Find where the given text appears and provide that cell's center as (X, Y) coordinate. 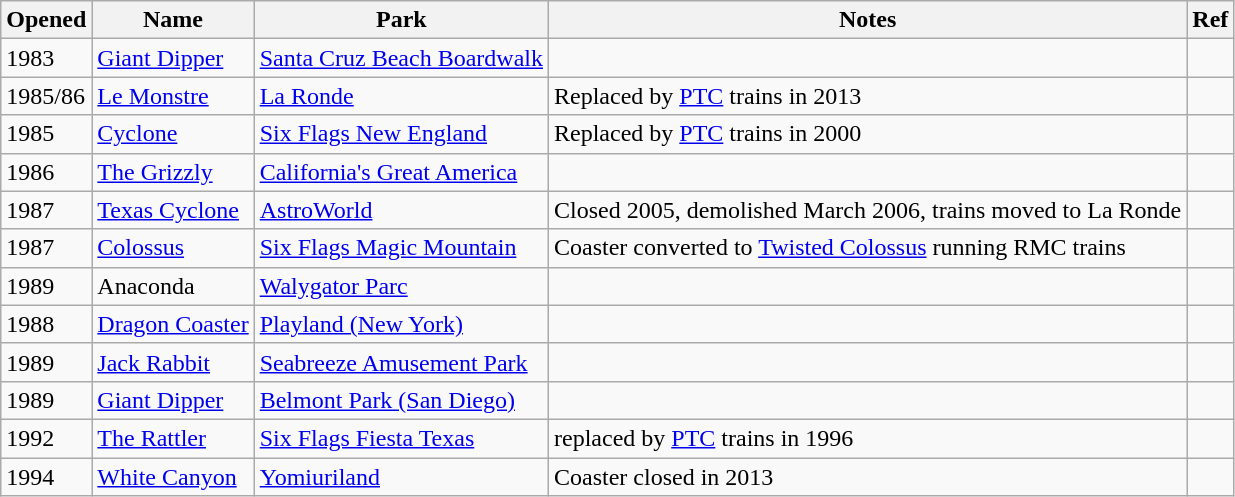
Dragon Coaster (173, 324)
1985/86 (46, 96)
1985 (46, 134)
1994 (46, 477)
AstroWorld (401, 210)
Santa Cruz Beach Boardwalk (401, 58)
Notes (867, 20)
Jack Rabbit (173, 362)
Le Monstre (173, 96)
Replaced by PTC trains in 2000 (867, 134)
Anaconda (173, 286)
Yomiuriland (401, 477)
Cyclone (173, 134)
Coaster closed in 2013 (867, 477)
Seabreeze Amusement Park (401, 362)
Six Flags New England (401, 134)
Walygator Parc (401, 286)
Replaced by PTC trains in 2013 (867, 96)
Name (173, 20)
The Rattler (173, 438)
Colossus (173, 248)
1988 (46, 324)
La Ronde (401, 96)
replaced by PTC trains in 1996 (867, 438)
Coaster converted to Twisted Colossus running RMC trains (867, 248)
Opened (46, 20)
The Grizzly (173, 172)
Belmont Park (San Diego) (401, 400)
1986 (46, 172)
California's Great America (401, 172)
1992 (46, 438)
Playland (New York) (401, 324)
Closed 2005, demolished March 2006, trains moved to La Ronde (867, 210)
Ref (1210, 20)
White Canyon (173, 477)
Six Flags Fiesta Texas (401, 438)
Park (401, 20)
1983 (46, 58)
Six Flags Magic Mountain (401, 248)
Texas Cyclone (173, 210)
